For the text-containing cell, return its midpoint in (X, Y) coordinate format. 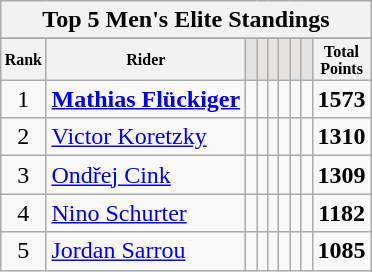
TotalPoints (342, 60)
Rank (24, 60)
Victor Koretzky (146, 137)
1573 (342, 99)
Nino Schurter (146, 213)
1310 (342, 137)
Rider (146, 60)
1182 (342, 213)
1 (24, 99)
2 (24, 137)
3 (24, 175)
Jordan Sarrou (146, 251)
Top 5 Men's Elite Standings (186, 20)
Ondřej Cink (146, 175)
5 (24, 251)
1085 (342, 251)
1309 (342, 175)
4 (24, 213)
Mathias Flückiger (146, 99)
